Capture the cell that displays the provided text and extract its [X, Y] central coordinate. 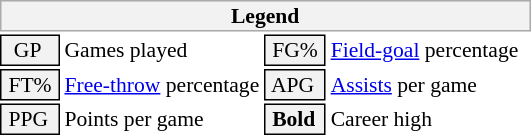
Field-goal percentage [430, 50]
APG [295, 85]
FT% [30, 85]
Assists per game [430, 85]
Legend [265, 16]
Free-throw percentage [162, 85]
FG% [295, 50]
GP [30, 50]
Games played [162, 50]
